Search for the cell housing the specified text and yield its [x, y] center coordinate. 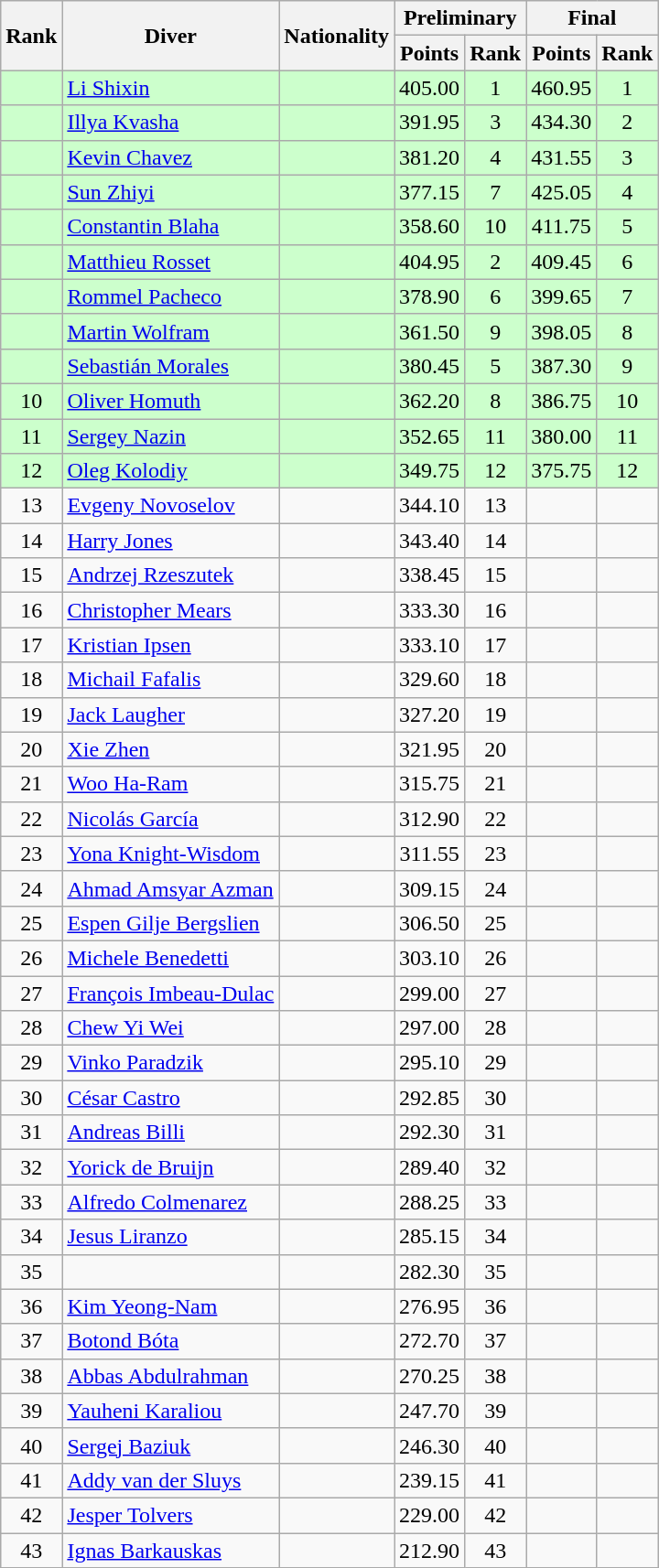
Xie Zhen [170, 749]
431.55 [562, 157]
344.10 [430, 506]
Woo Ha-Ram [170, 784]
329.60 [430, 680]
321.95 [430, 749]
362.20 [430, 401]
Diver [170, 36]
285.15 [430, 1237]
276.95 [430, 1306]
409.45 [562, 262]
Kim Yeong-Nam [170, 1306]
Martin Wolfram [170, 331]
Evgeny Novoselov [170, 506]
311.55 [430, 854]
378.90 [430, 296]
Jack Laugher [170, 714]
Addy van der Sluys [170, 1480]
361.50 [430, 331]
Sergej Baziuk [170, 1445]
229.00 [430, 1515]
303.10 [430, 958]
405.00 [430, 88]
Jesus Liranzo [170, 1237]
333.10 [430, 645]
338.45 [430, 575]
Alfredo Colmenarez [170, 1202]
Preliminary [460, 18]
306.50 [430, 923]
333.30 [430, 610]
Vinko Paradzik [170, 1063]
282.30 [430, 1272]
399.65 [562, 296]
Final [592, 18]
343.40 [430, 541]
Oliver Homuth [170, 401]
Kevin Chavez [170, 157]
239.15 [430, 1480]
Kristian Ipsen [170, 645]
Harry Jones [170, 541]
Jesper Tolvers [170, 1515]
288.25 [430, 1202]
Constantin Blaha [170, 227]
380.00 [562, 436]
246.30 [430, 1445]
381.20 [430, 157]
Botond Bóta [170, 1341]
292.85 [430, 1098]
Ignas Barkauskas [170, 1551]
297.00 [430, 1028]
Abbas Abdulrahman [170, 1376]
309.15 [430, 888]
349.75 [430, 471]
Yona Knight-Wisdom [170, 854]
Michail Fafalis [170, 680]
404.95 [430, 262]
Matthieu Rosset [170, 262]
375.75 [562, 471]
352.65 [430, 436]
212.90 [430, 1551]
Yorick de Bruijn [170, 1167]
Ahmad Amsyar Azman [170, 888]
Chew Yi Wei [170, 1028]
Illya Kvasha [170, 123]
460.95 [562, 88]
Michele Benedetti [170, 958]
299.00 [430, 993]
327.20 [430, 714]
Christopher Mears [170, 610]
386.75 [562, 401]
434.30 [562, 123]
247.70 [430, 1411]
380.45 [430, 366]
270.25 [430, 1376]
Sun Zhiyi [170, 192]
Yauheni Karaliou [170, 1411]
Rommel Pacheco [170, 296]
Oleg Kolodiy [170, 471]
Nicolás García [170, 819]
Andrzej Rzeszutek [170, 575]
411.75 [562, 227]
Sergey Nazin [170, 436]
312.90 [430, 819]
François Imbeau-Dulac [170, 993]
272.70 [430, 1341]
Sebastián Morales [170, 366]
398.05 [562, 331]
César Castro [170, 1098]
292.30 [430, 1133]
377.15 [430, 192]
387.30 [562, 366]
Espen Gilje Bergslien [170, 923]
315.75 [430, 784]
295.10 [430, 1063]
358.60 [430, 227]
289.40 [430, 1167]
Nationality [337, 36]
425.05 [562, 192]
Andreas Billi [170, 1133]
391.95 [430, 123]
Li Shixin [170, 88]
